Return the [x, y] coordinate for the center point of the cell that contains the specified text.  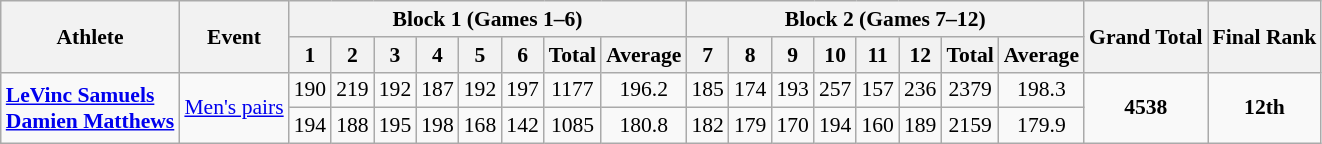
187 [438, 90]
179 [750, 126]
Men's pairs [234, 108]
LeVinc Samuels Damien Matthews [90, 108]
168 [480, 126]
257 [836, 90]
193 [792, 90]
185 [708, 90]
1177 [572, 90]
3 [396, 55]
190 [310, 90]
10 [836, 55]
Athlete [90, 36]
160 [878, 126]
196.2 [644, 90]
1 [310, 55]
4538 [1146, 108]
4 [438, 55]
157 [878, 90]
Block 1 (Games 1–6) [488, 19]
170 [792, 126]
Event [234, 36]
198 [438, 126]
236 [920, 90]
188 [352, 126]
5 [480, 55]
8 [750, 55]
7 [708, 55]
174 [750, 90]
189 [920, 126]
2159 [970, 126]
12 [920, 55]
198.3 [1042, 90]
9 [792, 55]
180.8 [644, 126]
182 [708, 126]
Block 2 (Games 7–12) [885, 19]
142 [522, 126]
2379 [970, 90]
219 [352, 90]
179.9 [1042, 126]
197 [522, 90]
195 [396, 126]
2 [352, 55]
6 [522, 55]
12th [1265, 108]
1085 [572, 126]
11 [878, 55]
Grand Total [1146, 36]
Final Rank [1265, 36]
